Find where the given text appears and provide that cell's center as [X, Y] coordinate. 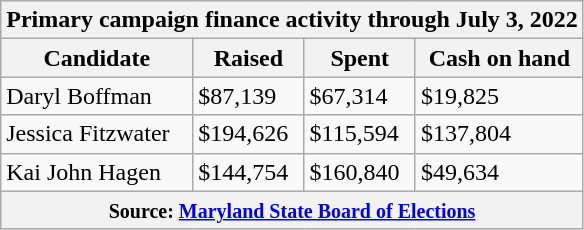
Source: Maryland State Board of Elections [292, 210]
Cash on hand [499, 58]
Jessica Fitzwater [97, 134]
Primary campaign finance activity through July 3, 2022 [292, 20]
Kai John Hagen [97, 172]
$19,825 [499, 96]
$137,804 [499, 134]
$49,634 [499, 172]
Spent [360, 58]
Raised [248, 58]
$194,626 [248, 134]
$144,754 [248, 172]
$115,594 [360, 134]
$160,840 [360, 172]
Candidate [97, 58]
Daryl Boffman [97, 96]
$87,139 [248, 96]
$67,314 [360, 96]
